Capture the cell that displays the provided text and extract its [x, y] central coordinate. 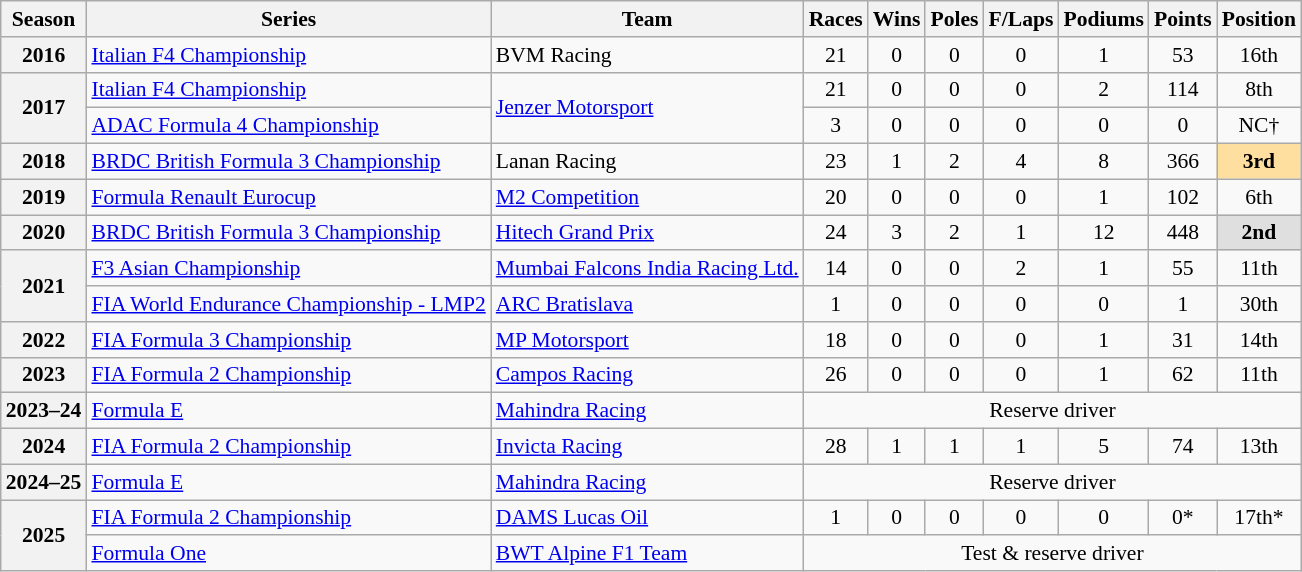
4 [1022, 162]
MP Motorsport [648, 340]
28 [836, 447]
Series [288, 19]
2022 [44, 340]
114 [1183, 90]
13th [1259, 447]
12 [1104, 233]
Wins [897, 19]
2020 [44, 233]
2025 [44, 536]
Test & reserve driver [1053, 554]
2nd [1259, 233]
2019 [44, 197]
DAMS Lucas Oil [648, 518]
74 [1183, 447]
FIA World Endurance Championship - LMP2 [288, 304]
F3 Asian Championship [288, 269]
6th [1259, 197]
55 [1183, 269]
2024–25 [44, 482]
FIA Formula 3 Championship [288, 340]
M2 Competition [648, 197]
17th* [1259, 518]
Races [836, 19]
14th [1259, 340]
2024 [44, 447]
ADAC Formula 4 Championship [288, 126]
F/Laps [1022, 19]
18 [836, 340]
24 [836, 233]
20 [836, 197]
102 [1183, 197]
31 [1183, 340]
Hitech Grand Prix [648, 233]
2023 [44, 375]
Poles [954, 19]
8th [1259, 90]
5 [1104, 447]
62 [1183, 375]
BVM Racing [648, 55]
Season [44, 19]
448 [1183, 233]
Podiums [1104, 19]
Lanan Racing [648, 162]
366 [1183, 162]
2023–24 [44, 411]
3rd [1259, 162]
Jenzer Motorsport [648, 108]
14 [836, 269]
0* [1183, 518]
2018 [44, 162]
2021 [44, 286]
53 [1183, 55]
8 [1104, 162]
Team [648, 19]
Formula One [288, 554]
Points [1183, 19]
Invicta Racing [648, 447]
Campos Racing [648, 375]
BWT Alpine F1 Team [648, 554]
Position [1259, 19]
Mumbai Falcons India Racing Ltd. [648, 269]
NC† [1259, 126]
2017 [44, 108]
26 [836, 375]
23 [836, 162]
ARC Bratislava [648, 304]
2016 [44, 55]
16th [1259, 55]
30th [1259, 304]
Formula Renault Eurocup [288, 197]
